From the cell containing the given text, extract its center point as [x, y] coordinate. 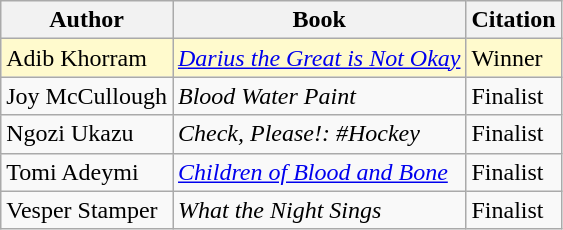
Vesper Stamper [87, 210]
Darius the Great is Not Okay [318, 58]
Blood Water Paint [318, 96]
Author [87, 20]
Winner [514, 58]
Check, Please!: #Hockey [318, 134]
Adib Khorram [87, 58]
Children of Blood and Bone [318, 172]
Citation [514, 20]
What the Night Sings [318, 210]
Tomi Adeymi [87, 172]
Ngozi Ukazu [87, 134]
Joy McCullough [87, 96]
Book [318, 20]
